Pinpoint the cell where the given text exists, returning its (X, Y) midpoint coordinate. 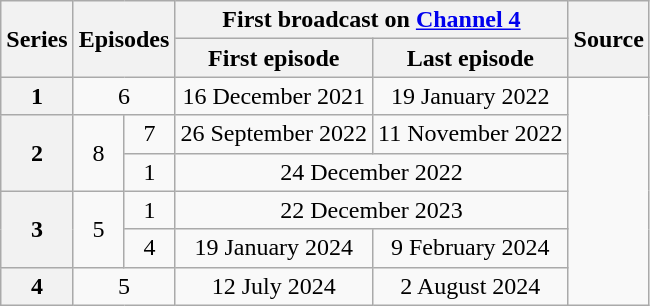
24 December 2022 (372, 172)
6 (124, 96)
19 January 2024 (274, 248)
2 (37, 153)
Episodes (124, 39)
7 (150, 134)
11 November 2022 (470, 134)
22 December 2023 (372, 210)
9 February 2024 (470, 248)
First broadcast on Channel 4 (372, 20)
16 December 2021 (274, 96)
First episode (274, 58)
Source (608, 39)
12 July 2024 (274, 286)
3 (37, 229)
26 September 2022 (274, 134)
Series (37, 39)
Last episode (470, 58)
2 August 2024 (470, 286)
19 January 2022 (470, 96)
8 (98, 153)
